Scan for the cell matching the given text and deliver its (x, y) coordinate at center. 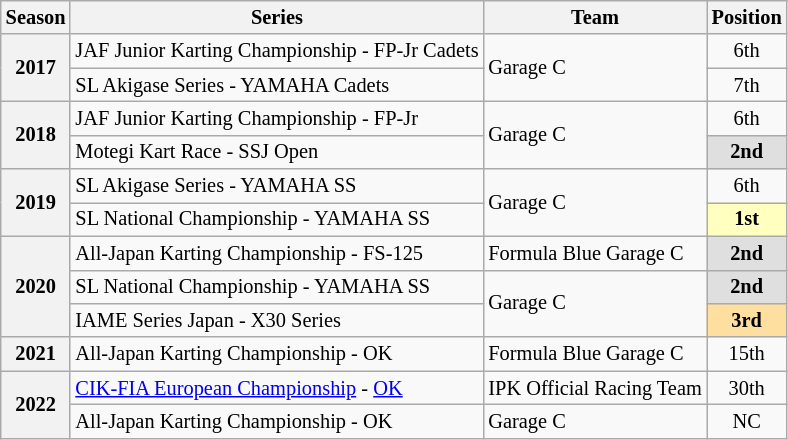
Motegi Kart Race - SSJ Open (276, 152)
JAF Junior Karting Championship - FP-Jr (276, 118)
IAME Series Japan - X30 Series (276, 320)
CIK-FIA European Championship - OK (276, 388)
Position (747, 17)
7th (747, 85)
NC (747, 421)
IPK Official Racing Team (594, 388)
15th (747, 354)
2022 (36, 404)
2018 (36, 134)
Season (36, 17)
Team (594, 17)
2021 (36, 354)
1st (747, 219)
SL Akigase Series - YAMAHA Cadets (276, 85)
30th (747, 388)
Series (276, 17)
2020 (36, 286)
JAF Junior Karting Championship - FP-Jr Cadets (276, 51)
3rd (747, 320)
All-Japan Karting Championship - FS-125 (276, 253)
SL Akigase Series - YAMAHA SS (276, 186)
2019 (36, 202)
2017 (36, 68)
